Search for the cell housing the specified text and yield its (X, Y) center coordinate. 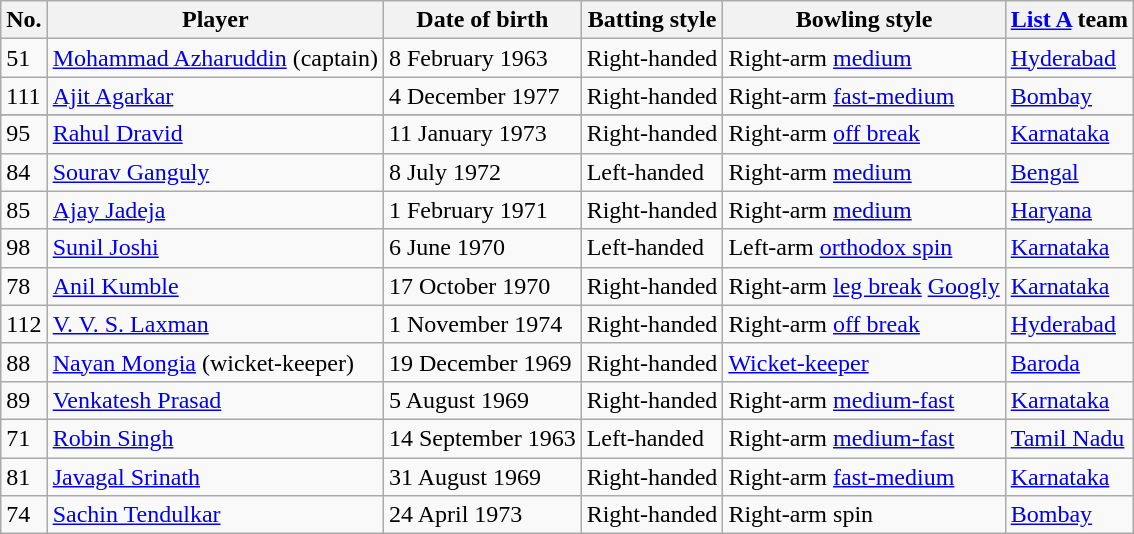
71 (24, 438)
Baroda (1069, 362)
81 (24, 477)
1 February 1971 (482, 210)
Mohammad Azharuddin (captain) (215, 58)
No. (24, 20)
74 (24, 515)
98 (24, 248)
85 (24, 210)
95 (24, 134)
Robin Singh (215, 438)
78 (24, 286)
Venkatesh Prasad (215, 400)
112 (24, 324)
Anil Kumble (215, 286)
51 (24, 58)
4 December 1977 (482, 96)
5 August 1969 (482, 400)
Bengal (1069, 172)
Player (215, 20)
14 September 1963 (482, 438)
Batting style (652, 20)
31 August 1969 (482, 477)
6 June 1970 (482, 248)
11 January 1973 (482, 134)
Date of birth (482, 20)
89 (24, 400)
Nayan Mongia (wicket-keeper) (215, 362)
Right-arm leg break Googly (864, 286)
19 December 1969 (482, 362)
17 October 1970 (482, 286)
8 February 1963 (482, 58)
Haryana (1069, 210)
1 November 1974 (482, 324)
Bowling style (864, 20)
24 April 1973 (482, 515)
Sourav Ganguly (215, 172)
Ajay Jadeja (215, 210)
List A team (1069, 20)
Javagal Srinath (215, 477)
Tamil Nadu (1069, 438)
Ajit Agarkar (215, 96)
88 (24, 362)
Right-arm spin (864, 515)
84 (24, 172)
Wicket-keeper (864, 362)
111 (24, 96)
V. V. S. Laxman (215, 324)
Left-arm orthodox spin (864, 248)
8 July 1972 (482, 172)
Sachin Tendulkar (215, 515)
Sunil Joshi (215, 248)
Rahul Dravid (215, 134)
